Find where the given text appears and provide that cell's center as (X, Y) coordinate. 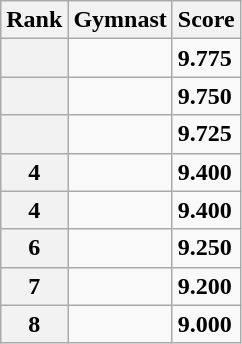
Gymnast (120, 20)
9.000 (206, 324)
9.200 (206, 286)
9.250 (206, 248)
6 (34, 248)
Score (206, 20)
Rank (34, 20)
9.775 (206, 58)
7 (34, 286)
9.725 (206, 134)
8 (34, 324)
9.750 (206, 96)
